Return the (x, y) coordinate for the center point of the cell that contains the specified text.  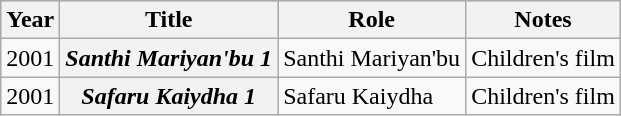
Notes (544, 20)
Safaru Kaiydha (372, 96)
Title (169, 20)
Safaru Kaiydha 1 (169, 96)
Santhi Mariyan'bu 1 (169, 58)
Role (372, 20)
Year (30, 20)
Santhi Mariyan'bu (372, 58)
